Extract the [x, y] coordinate from the center of the cell holding the provided text.  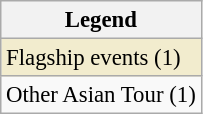
Flagship events (1) [101, 58]
Other Asian Tour (1) [101, 95]
Legend [101, 20]
